Determine the (X, Y) coordinate at the center of the cell enclosing the given text.  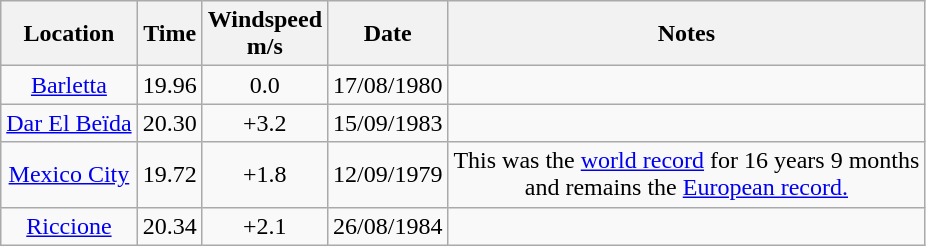
Location (69, 34)
0.0 (264, 85)
Notes (686, 34)
19.96 (170, 85)
This was the world record for 16 years 9 monthsand remains the European record. (686, 174)
Time (170, 34)
+2.1 (264, 226)
26/08/1984 (388, 226)
Date (388, 34)
12/09/1979 (388, 174)
Mexico City (69, 174)
17/08/1980 (388, 85)
+3.2 (264, 123)
Windspeedm/s (264, 34)
Barletta (69, 85)
+1.8 (264, 174)
20.30 (170, 123)
Riccione (69, 226)
15/09/1983 (388, 123)
Dar El Beïda (69, 123)
20.34 (170, 226)
19.72 (170, 174)
